For the text-containing cell, return its midpoint in (X, Y) coordinate format. 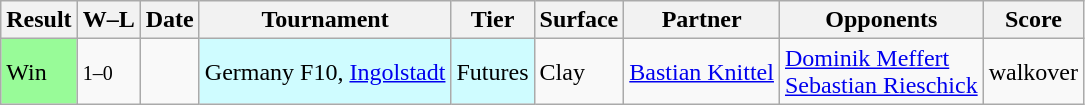
Date (170, 20)
1–0 (108, 72)
Win (39, 72)
Dominik Meffert Sebastian Rieschick (881, 72)
Result (39, 20)
Bastian Knittel (702, 72)
Futures (492, 72)
Partner (702, 20)
walkover (1033, 72)
Surface (579, 20)
Tier (492, 20)
Tournament (325, 20)
Clay (579, 72)
Germany F10, Ingolstadt (325, 72)
Score (1033, 20)
W–L (108, 20)
Opponents (881, 20)
